Scan for the cell matching the given text and deliver its [x, y] coordinate at center. 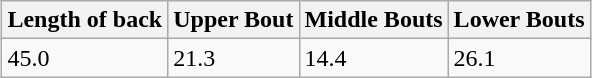
45.0 [85, 58]
14.4 [374, 58]
Middle Bouts [374, 20]
Upper Bout [234, 20]
Length of back [85, 20]
Lower Bouts [519, 20]
26.1 [519, 58]
21.3 [234, 58]
